Return [x, y] of the center of cell containing provided text 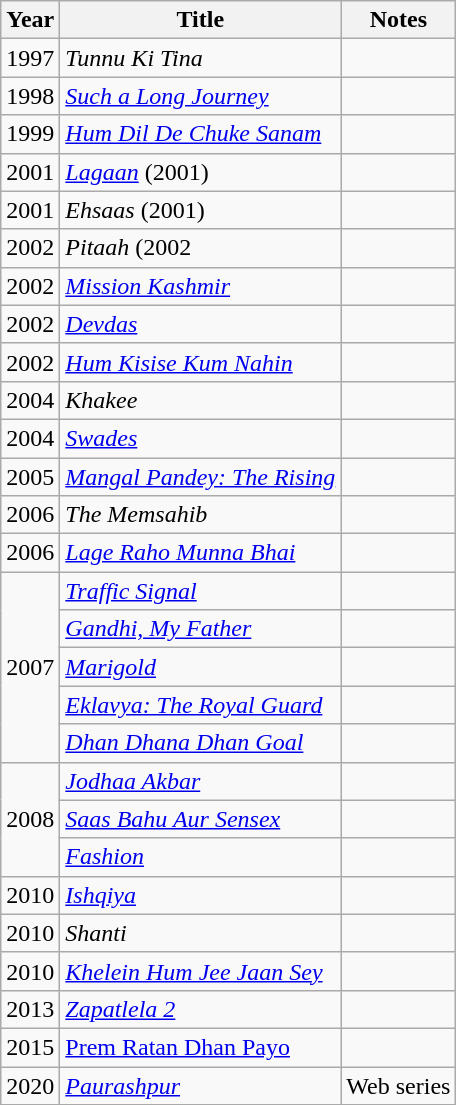
Marigold [200, 667]
Saas Bahu Aur Sensex [200, 819]
Hum Dil De Chuke Sanam [200, 134]
Khakee [200, 400]
Notes [398, 20]
Gandhi, My Father [200, 629]
2013 [30, 1009]
2007 [30, 667]
Year [30, 20]
1999 [30, 134]
2005 [30, 477]
Devdas [200, 324]
Mangal Pandey: The Rising [200, 477]
Ishqiya [200, 895]
Khelein Hum Jee Jaan Sey [200, 971]
2015 [30, 1047]
Lage Raho Munna Bhai [200, 553]
Title [200, 20]
Hum Kisise Kum Nahin [200, 362]
Such a Long Journey [200, 96]
Swades [200, 438]
1997 [30, 58]
Shanti [200, 933]
Prem Ratan Dhan Payo [200, 1047]
Dhan Dhana Dhan Goal [200, 743]
Ehsaas (2001) [200, 210]
Web series [398, 1085]
The Memsahib [200, 515]
2020 [30, 1085]
Pitaah (2002 [200, 248]
Zapatlela 2 [200, 1009]
Lagaan (2001) [200, 172]
2008 [30, 819]
Jodhaa Akbar [200, 781]
Eklavya: The Royal Guard [200, 705]
Fashion [200, 857]
1998 [30, 96]
Mission Kashmir [200, 286]
Paurashpur [200, 1085]
Traffic Signal [200, 591]
Tunnu Ki Tina [200, 58]
